For the text-containing cell, return its midpoint in [X, Y] coordinate format. 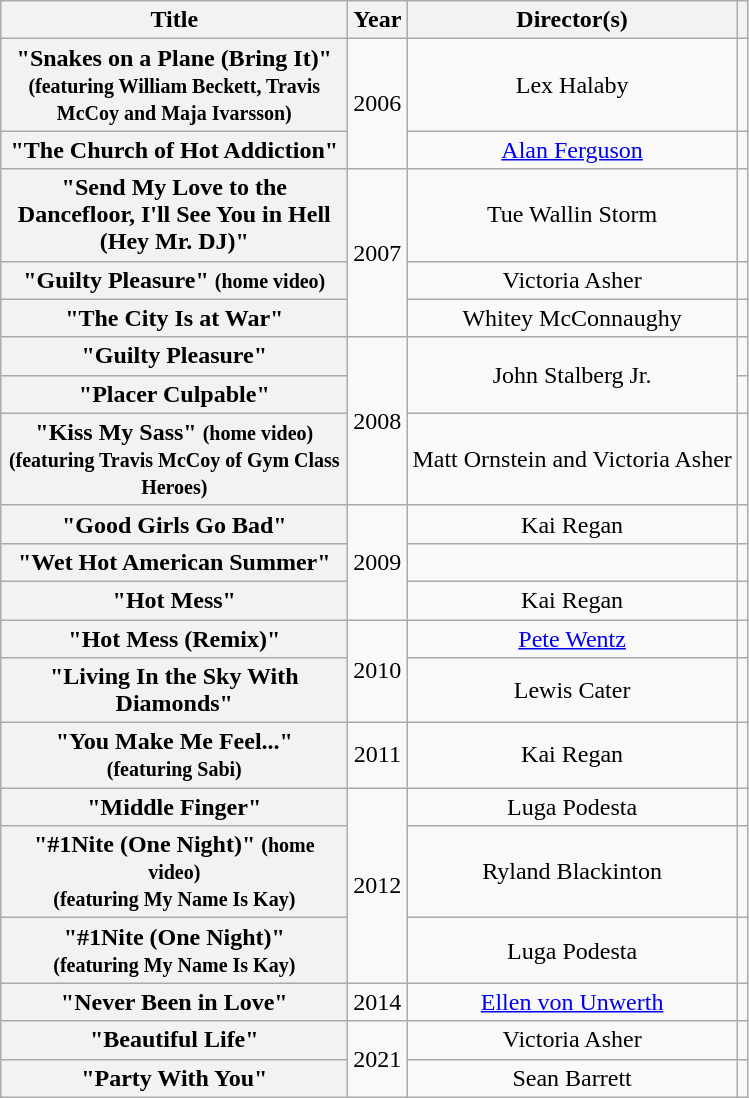
"Kiss My Sass" (home video)(featuring Travis McCoy of Gym Class Heroes) [174, 459]
2021 [378, 1059]
2012 [378, 886]
"The City Is at War" [174, 318]
"Never Been in Love" [174, 1002]
"Snakes on a Plane (Bring It)" (featuring William Beckett, Travis McCoy and Maja Ivarsson) [174, 85]
Ryland Blackinton [572, 872]
"Send My Love to the Dancefloor, I'll See You in Hell (Hey Mr. DJ)" [174, 215]
"Beautiful Life" [174, 1040]
Title [174, 20]
"Guilty Pleasure" [174, 356]
Whitey McConnaughy [572, 318]
Ellen von Unwerth [572, 1002]
"Good Girls Go Bad" [174, 524]
2007 [378, 253]
"Guilty Pleasure" (home video) [174, 280]
"Middle Finger" [174, 807]
2006 [378, 104]
"The Church of Hot Addiction" [174, 150]
"Hot Mess" [174, 600]
Matt Ornstein and Victoria Asher [572, 459]
"Wet Hot American Summer" [174, 562]
Pete Wentz [572, 639]
"You Make Me Feel..."(featuring Sabi) [174, 756]
Lex Halaby [572, 85]
Lewis Cater [572, 690]
"#1Nite (One Night)" (featuring My Name Is Kay) [174, 950]
"Living In the Sky With Diamonds" [174, 690]
Sean Barrett [572, 1078]
John Stalberg Jr. [572, 375]
2010 [378, 672]
2009 [378, 562]
Alan Ferguson [572, 150]
2014 [378, 1002]
Director(s) [572, 20]
"Hot Mess (Remix)" [174, 639]
Year [378, 20]
"#1Nite (One Night)" (home video)(featuring My Name Is Kay) [174, 872]
Tue Wallin Storm [572, 215]
"Placer Culpable" [174, 394]
2008 [378, 421]
"Party With You" [174, 1078]
2011 [378, 756]
